From the cell containing the given text, extract its center point as [X, Y] coordinate. 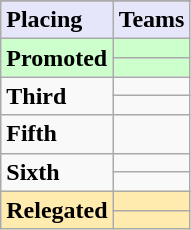
Promoted [57, 58]
Sixth [57, 172]
Relegated [57, 210]
Teams [152, 20]
Fifth [57, 134]
Third [57, 96]
Placing [57, 20]
